Provide the (x, y) coordinate of the cell's center where the given text is located.  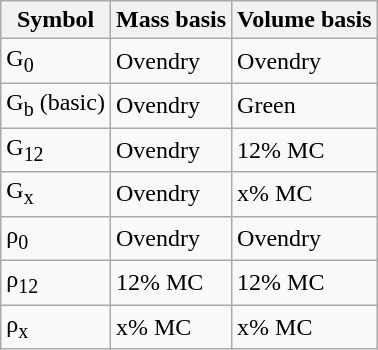
G0 (56, 61)
Green (305, 105)
ρx (56, 327)
ρ12 (56, 283)
Gx (56, 194)
ρ0 (56, 238)
Gb (basic) (56, 105)
Mass basis (170, 20)
G12 (56, 150)
Symbol (56, 20)
Volume basis (305, 20)
